Search for the cell housing the specified text and yield its [X, Y] center coordinate. 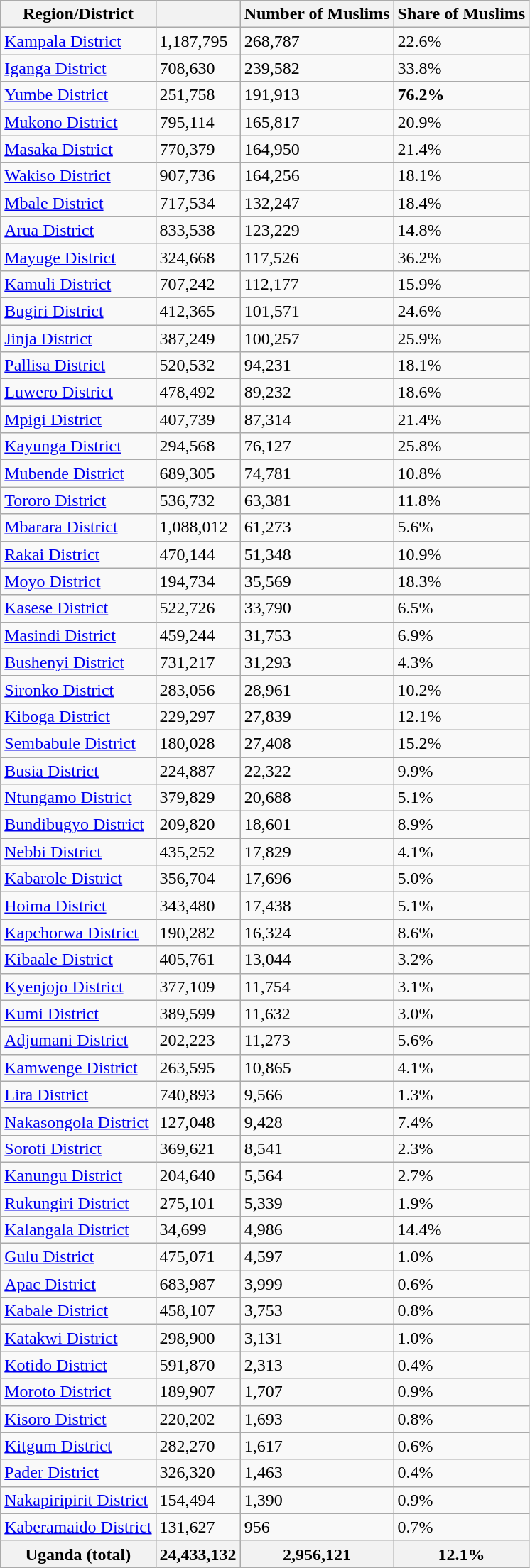
94,231 [317, 366]
9.9% [462, 770]
15.9% [462, 284]
387,249 [198, 339]
61,273 [317, 527]
3,131 [317, 1338]
31,753 [317, 635]
356,704 [198, 879]
Kiboga District [78, 716]
8.6% [462, 933]
Mbarara District [78, 527]
5.0% [462, 879]
Kumi District [78, 1014]
164,256 [317, 176]
76,127 [317, 446]
165,817 [317, 122]
11.8% [462, 500]
708,630 [198, 68]
Pallisa District [78, 366]
Kyenjojo District [78, 987]
51,348 [317, 554]
7.4% [462, 1122]
795,114 [198, 122]
2.7% [462, 1175]
229,297 [198, 716]
Kapchorwa District [78, 933]
25.8% [462, 446]
Luwero District [78, 393]
Share of Muslims [462, 14]
Mayuge District [78, 257]
Sironko District [78, 689]
324,668 [198, 257]
536,732 [198, 500]
379,829 [198, 798]
14.8% [462, 230]
27,839 [317, 716]
3.1% [462, 987]
326,320 [198, 1473]
18.4% [462, 203]
Rakai District [78, 554]
10.8% [462, 473]
459,244 [198, 635]
6.5% [462, 608]
282,270 [198, 1446]
Hoima District [78, 906]
3.2% [462, 960]
Kamwenge District [78, 1068]
239,582 [317, 68]
10,865 [317, 1068]
180,028 [198, 743]
405,761 [198, 960]
1,390 [317, 1500]
Nakapiripirit District [78, 1500]
9,428 [317, 1122]
20.9% [462, 122]
10.9% [462, 554]
220,202 [198, 1419]
191,913 [317, 95]
Bundibugyo District [78, 825]
3,999 [317, 1284]
18,601 [317, 825]
Yumbe District [78, 95]
Kabale District [78, 1311]
154,494 [198, 1500]
9,566 [317, 1095]
224,887 [198, 770]
16,324 [317, 933]
1,187,795 [198, 41]
18.6% [462, 393]
209,820 [198, 825]
31,293 [317, 662]
17,829 [317, 852]
683,987 [198, 1284]
1.9% [462, 1203]
100,257 [317, 339]
Kasese District [78, 608]
2.3% [462, 1148]
251,758 [198, 95]
131,627 [198, 1527]
1,693 [317, 1419]
Mukono District [78, 122]
15.2% [462, 743]
76.2% [462, 95]
Kalangala District [78, 1230]
Kayunga District [78, 446]
1,707 [317, 1392]
27,408 [317, 743]
Soroti District [78, 1148]
Ntungamo District [78, 798]
4.3% [462, 662]
Kampala District [78, 41]
522,726 [198, 608]
689,305 [198, 473]
377,109 [198, 987]
294,568 [198, 446]
770,379 [198, 149]
24,433,132 [198, 1554]
343,480 [198, 906]
Region/District [78, 14]
5,564 [317, 1175]
Kisoro District [78, 1419]
11,754 [317, 987]
907,736 [198, 176]
740,893 [198, 1095]
Mpigi District [78, 420]
Kaberamaido District [78, 1527]
412,365 [198, 311]
194,734 [198, 581]
117,526 [317, 257]
Mbale District [78, 203]
8.9% [462, 825]
63,381 [317, 500]
17,696 [317, 879]
Nakasongola District [78, 1122]
Moroto District [78, 1392]
1.3% [462, 1095]
Moyo District [78, 581]
8,541 [317, 1148]
Nebbi District [78, 852]
731,217 [198, 662]
18.3% [462, 581]
Mubende District [78, 473]
87,314 [317, 420]
Kanungu District [78, 1175]
101,571 [317, 311]
22.6% [462, 41]
Bushenyi District [78, 662]
127,048 [198, 1122]
1,088,012 [198, 527]
275,101 [198, 1203]
591,870 [198, 1365]
132,247 [317, 203]
164,950 [317, 149]
2,313 [317, 1365]
33,790 [317, 608]
956 [317, 1527]
74,781 [317, 473]
478,492 [198, 393]
Kotido District [78, 1365]
4,986 [317, 1230]
6.9% [462, 635]
407,739 [198, 420]
34,699 [198, 1230]
1,463 [317, 1473]
35,569 [317, 581]
470,144 [198, 554]
Kitgum District [78, 1446]
25.9% [462, 339]
Wakiso District [78, 176]
Pader District [78, 1473]
202,223 [198, 1041]
Masindi District [78, 635]
Kamuli District [78, 284]
Kabarole District [78, 879]
17,438 [317, 906]
190,282 [198, 933]
28,961 [317, 689]
3.0% [462, 1014]
189,907 [198, 1392]
1,617 [317, 1446]
Uganda (total) [78, 1554]
263,595 [198, 1068]
Lira District [78, 1095]
435,252 [198, 852]
Katakwi District [78, 1338]
33.8% [462, 68]
112,177 [317, 284]
389,599 [198, 1014]
Number of Muslims [317, 14]
4,597 [317, 1257]
2,956,121 [317, 1554]
707,242 [198, 284]
11,273 [317, 1041]
36.2% [462, 257]
268,787 [317, 41]
14.4% [462, 1230]
298,900 [198, 1338]
89,232 [317, 393]
0.7% [462, 1527]
520,532 [198, 366]
13,044 [317, 960]
Apac District [78, 1284]
283,056 [198, 689]
20,688 [317, 798]
22,322 [317, 770]
3,753 [317, 1311]
369,621 [198, 1148]
Gulu District [78, 1257]
Kibaale District [78, 960]
717,534 [198, 203]
Busia District [78, 770]
204,640 [198, 1175]
5,339 [317, 1203]
Adjumani District [78, 1041]
Tororo District [78, 500]
Arua District [78, 230]
10.2% [462, 689]
833,538 [198, 230]
Rukungiri District [78, 1203]
Jinja District [78, 339]
Iganga District [78, 68]
Sembabule District [78, 743]
458,107 [198, 1311]
11,632 [317, 1014]
Masaka District [78, 149]
475,071 [198, 1257]
123,229 [317, 230]
24.6% [462, 311]
Bugiri District [78, 311]
